For the text-containing cell, return its midpoint in [X, Y] coordinate format. 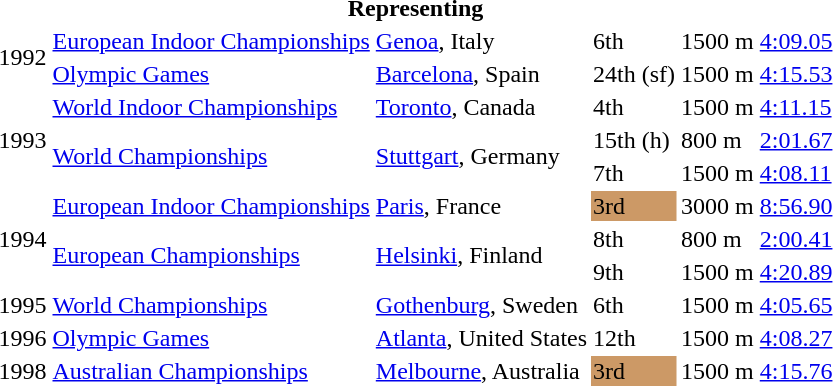
Stuttgart, Germany [481, 156]
9th [634, 272]
3000 m [718, 206]
15th (h) [634, 140]
Melbourne, Australia [481, 371]
Barcelona, Spain [481, 74]
24th (sf) [634, 74]
Atlanta, United States [481, 338]
Gothenburg, Sweden [481, 305]
12th [634, 338]
7th [634, 173]
European Championships [211, 256]
Genoa, Italy [481, 41]
8th [634, 239]
Toronto, Canada [481, 107]
Helsinki, Finland [481, 256]
Australian Championships [211, 371]
4th [634, 107]
World Indoor Championships [211, 107]
Paris, France [481, 206]
